Return the (X, Y) coordinate for the center point of the cell that contains the specified text.  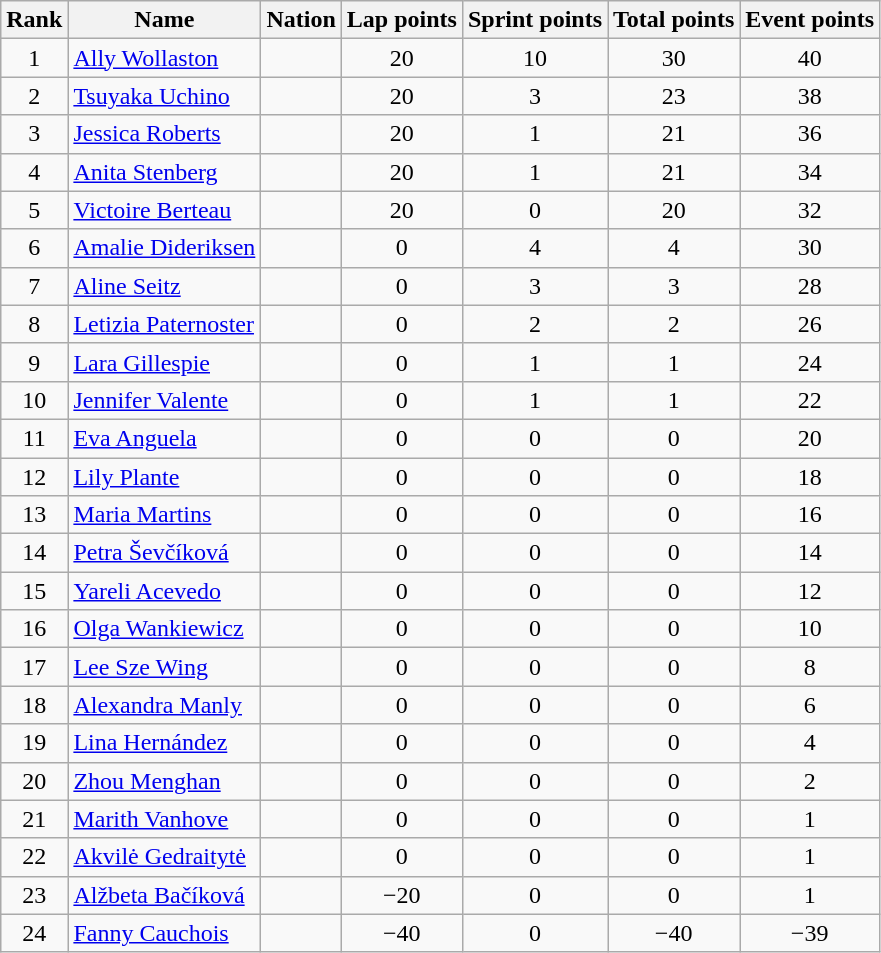
Rank (34, 20)
Ally Wollaston (164, 58)
Akvilė Gedraitytė (164, 857)
17 (34, 667)
Alexandra Manly (164, 705)
Jennifer Valente (164, 400)
32 (810, 210)
Tsuyaka Uchino (164, 96)
15 (34, 591)
38 (810, 96)
34 (810, 172)
Anita Stenberg (164, 172)
Aline Seitz (164, 286)
Eva Anguela (164, 438)
Lara Gillespie (164, 362)
Amalie Dideriksen (164, 248)
Jessica Roberts (164, 134)
−20 (402, 895)
Lily Plante (164, 477)
13 (34, 515)
19 (34, 743)
Nation (301, 20)
Olga Wankiewicz (164, 629)
Letizia Paternoster (164, 324)
Lap points (402, 20)
Zhou Menghan (164, 781)
Lee Sze Wing (164, 667)
Total points (674, 20)
28 (810, 286)
9 (34, 362)
40 (810, 58)
Fanny Cauchois (164, 933)
5 (34, 210)
11 (34, 438)
Alžbeta Bačíková (164, 895)
Event points (810, 20)
7 (34, 286)
Petra Ševčíková (164, 553)
−39 (810, 933)
Maria Martins (164, 515)
Marith Vanhove (164, 819)
Yareli Acevedo (164, 591)
26 (810, 324)
Sprint points (534, 20)
Name (164, 20)
Victoire Berteau (164, 210)
Lina Hernández (164, 743)
36 (810, 134)
